For the text-containing cell, return its midpoint in [x, y] coordinate format. 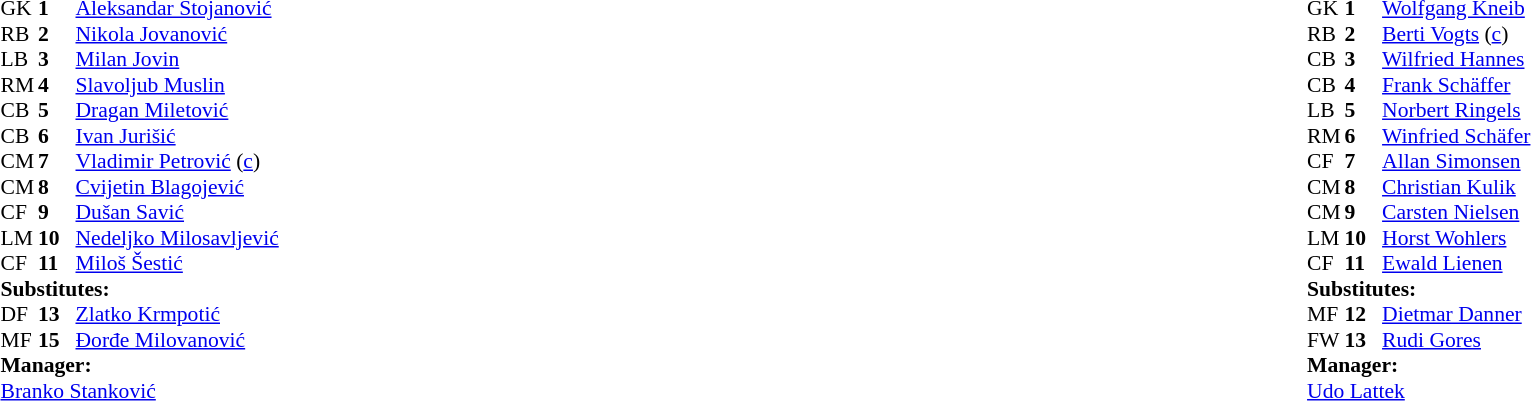
Miloš Šestić [178, 263]
Wilfried Hannes [1456, 59]
Berti Vogts (c) [1456, 34]
12 [1364, 315]
Cvijetin Blagojević [178, 187]
Winfried Schäfer [1456, 136]
Milan Jovin [178, 59]
15 [57, 340]
Carsten Nielsen [1456, 213]
Allan Simonsen [1456, 161]
DF [19, 315]
Christian Kulik [1456, 187]
Rudi Gores [1456, 340]
Zlatko Krmpotić [178, 315]
Norbert Ringels [1456, 111]
Dušan Savić [178, 213]
Vladimir Petrović (c) [178, 161]
Horst Wohlers [1456, 238]
Đorđe Milovanović [178, 340]
FW [1326, 340]
Dragan Miletović [178, 111]
Nikola Jovanović [178, 34]
Dietmar Danner [1456, 315]
Ivan Jurišić [178, 136]
Slavoljub Muslin [178, 85]
Nedeljko Milosavljević [178, 238]
Frank Schäffer [1456, 85]
Ewald Lienen [1456, 263]
